Find where the given text appears and provide that cell's center as (X, Y) coordinate. 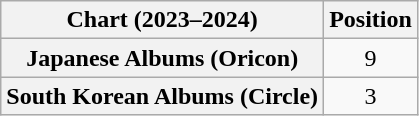
Chart (2023–2024) (162, 20)
3 (371, 96)
Position (371, 20)
9 (371, 58)
South Korean Albums (Circle) (162, 96)
Japanese Albums (Oricon) (162, 58)
